Return (X, Y) of the center of cell containing provided text 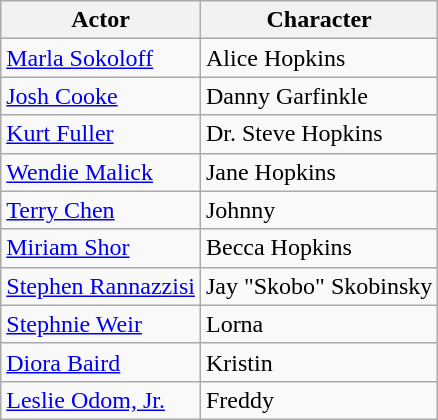
Diora Baird (101, 362)
Johnny (318, 210)
Becca Hopkins (318, 248)
Actor (101, 20)
Kurt Fuller (101, 134)
Danny Garfinkle (318, 96)
Alice Hopkins (318, 58)
Leslie Odom, Jr. (101, 400)
Jane Hopkins (318, 172)
Wendie Malick (101, 172)
Freddy (318, 400)
Stephen Rannazzisi (101, 286)
Jay "Skobo" Skobinsky (318, 286)
Terry Chen (101, 210)
Josh Cooke (101, 96)
Kristin (318, 362)
Lorna (318, 324)
Stephnie Weir (101, 324)
Marla Sokoloff (101, 58)
Miriam Shor (101, 248)
Character (318, 20)
Dr. Steve Hopkins (318, 134)
